Scan for the cell matching the given text and deliver its (x, y) coordinate at center. 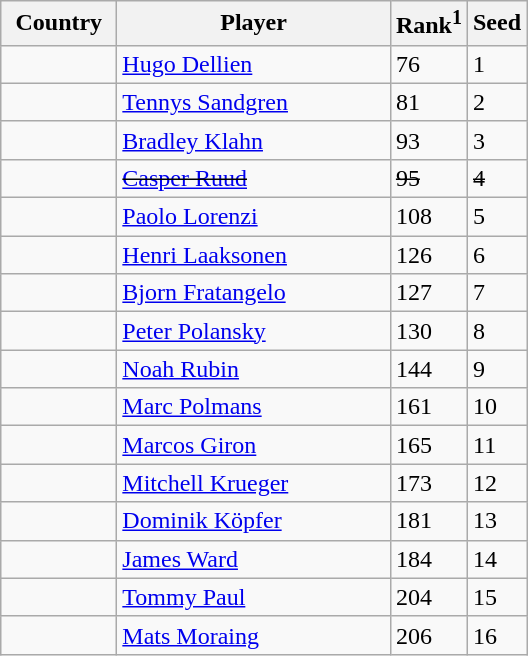
4 (496, 178)
Country (59, 24)
Marc Polmans (254, 407)
Bradley Klahn (254, 140)
Tennys Sandgren (254, 102)
81 (428, 102)
165 (428, 445)
3 (496, 140)
181 (428, 521)
Tommy Paul (254, 597)
206 (428, 635)
15 (496, 597)
12 (496, 483)
James Ward (254, 559)
Henri Laaksonen (254, 255)
108 (428, 217)
2 (496, 102)
204 (428, 597)
13 (496, 521)
Player (254, 24)
10 (496, 407)
76 (428, 64)
Hugo Dellien (254, 64)
14 (496, 559)
173 (428, 483)
Paolo Lorenzi (254, 217)
184 (428, 559)
Bjorn Fratangelo (254, 293)
130 (428, 331)
6 (496, 255)
5 (496, 217)
9 (496, 369)
Rank1 (428, 24)
Marcos Giron (254, 445)
8 (496, 331)
Seed (496, 24)
Mitchell Krueger (254, 483)
Dominik Köpfer (254, 521)
Mats Moraing (254, 635)
144 (428, 369)
93 (428, 140)
11 (496, 445)
16 (496, 635)
127 (428, 293)
126 (428, 255)
161 (428, 407)
95 (428, 178)
Peter Polansky (254, 331)
1 (496, 64)
Casper Ruud (254, 178)
Noah Rubin (254, 369)
7 (496, 293)
